Scan for the cell matching the given text and deliver its (x, y) coordinate at center. 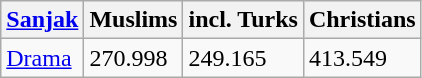
Sanjak (42, 20)
Christians (362, 20)
Drama (42, 58)
413.549 (362, 58)
270.998 (134, 58)
Muslims (134, 20)
incl. Turks (243, 20)
249.165 (243, 58)
